From the cell containing the given text, extract its center point as [x, y] coordinate. 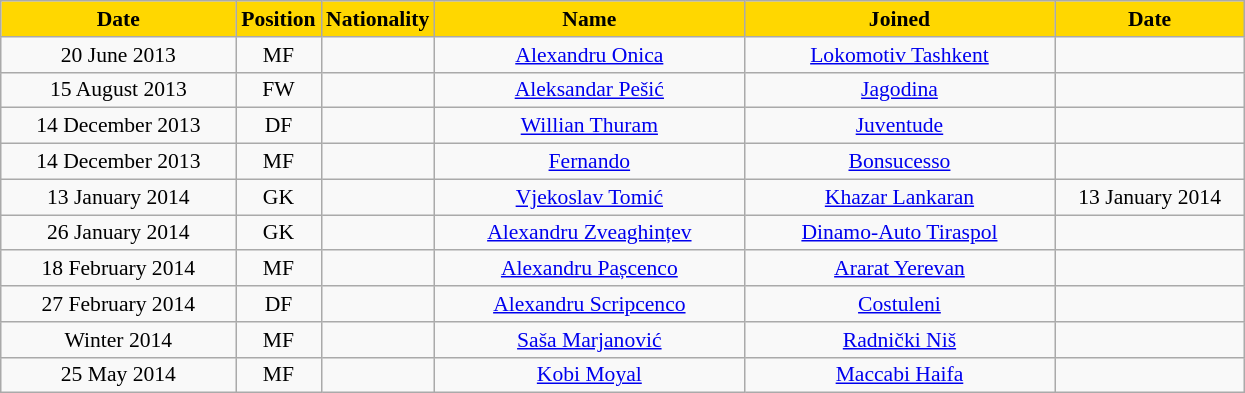
Bonsucesso [899, 162]
Vjekoslav Tomić [589, 197]
Willian Thuram [589, 126]
15 August 2013 [118, 90]
Alexandru Pașcenco [589, 269]
25 May 2014 [118, 375]
18 February 2014 [118, 269]
Saša Marjanović [589, 340]
Position [278, 19]
Alexandru Scripcenco [589, 304]
Winter 2014 [118, 340]
27 February 2014 [118, 304]
Juventude [899, 126]
Alexandru Zveaghințev [589, 233]
Nationality [378, 19]
Dinamo-Auto Tiraspol [899, 233]
Costuleni [899, 304]
Joined [899, 19]
Radnički Niš [899, 340]
Name [589, 19]
20 June 2013 [118, 55]
Alexandru Onica [589, 55]
Lokomotiv Tashkent [899, 55]
FW [278, 90]
26 January 2014 [118, 233]
Jagodina [899, 90]
Ararat Yerevan [899, 269]
Fernando [589, 162]
Maccabi Haifa [899, 375]
Kobi Moyal [589, 375]
Aleksandar Pešić [589, 90]
Khazar Lankaran [899, 197]
